Extract the [X, Y] coordinate from the center of the cell holding the provided text.  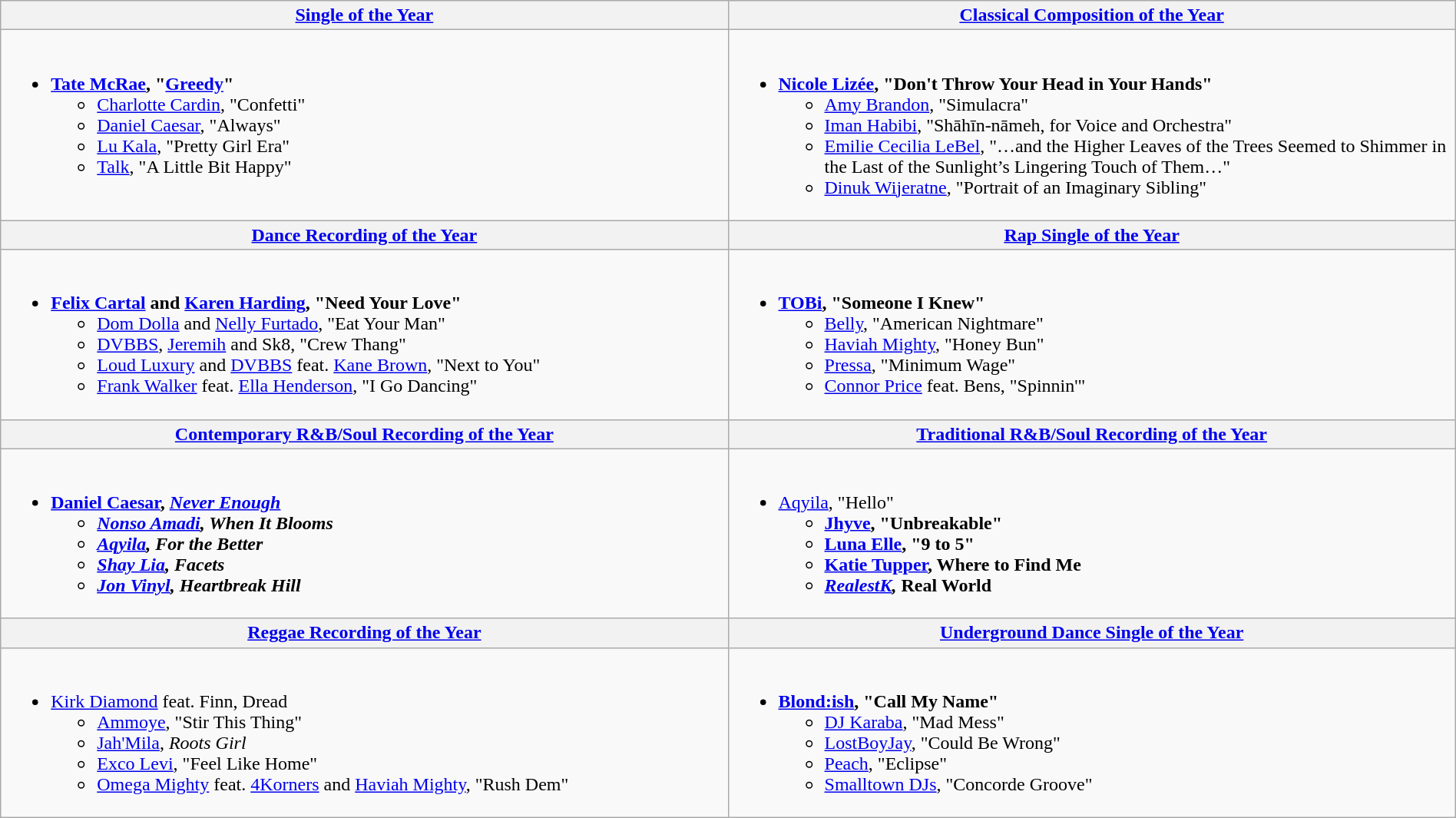
Underground Dance Single of the Year [1092, 633]
Aqyila, "Hello"Jhyve, "Unbreakable"Luna Elle, "9 to 5"Katie Tupper, Where to Find MeRealestK, Real World [1092, 533]
Single of the Year [364, 15]
Reggae Recording of the Year [364, 633]
Rap Single of the Year [1092, 235]
Contemporary R&B/Soul Recording of the Year [364, 434]
Traditional R&B/Soul Recording of the Year [1092, 434]
Daniel Caesar, Never EnoughNonso Amadi, When It BloomsAqyila, For the BetterShay Lia, FacetsJon Vinyl, Heartbreak Hill [364, 533]
Dance Recording of the Year [364, 235]
Classical Composition of the Year [1092, 15]
Tate McRae, "Greedy"Charlotte Cardin, "Confetti"Daniel Caesar, "Always"Lu Kala, "Pretty Girl Era"Talk, "A Little Bit Happy" [364, 125]
TOBi, "Someone I Knew"Belly, "American Nightmare"Haviah Mighty, "Honey Bun"Pressa, "Minimum Wage"Connor Price feat. Bens, "Spinnin'" [1092, 335]
Blond:ish, "Call My Name"DJ Karaba, "Mad Mess"LostBoyJay, "Could Be Wrong"Peach, "Eclipse"Smalltown DJs, "Concorde Groove" [1092, 733]
